Locate the cell with the specified text and output its [x, y] center coordinate. 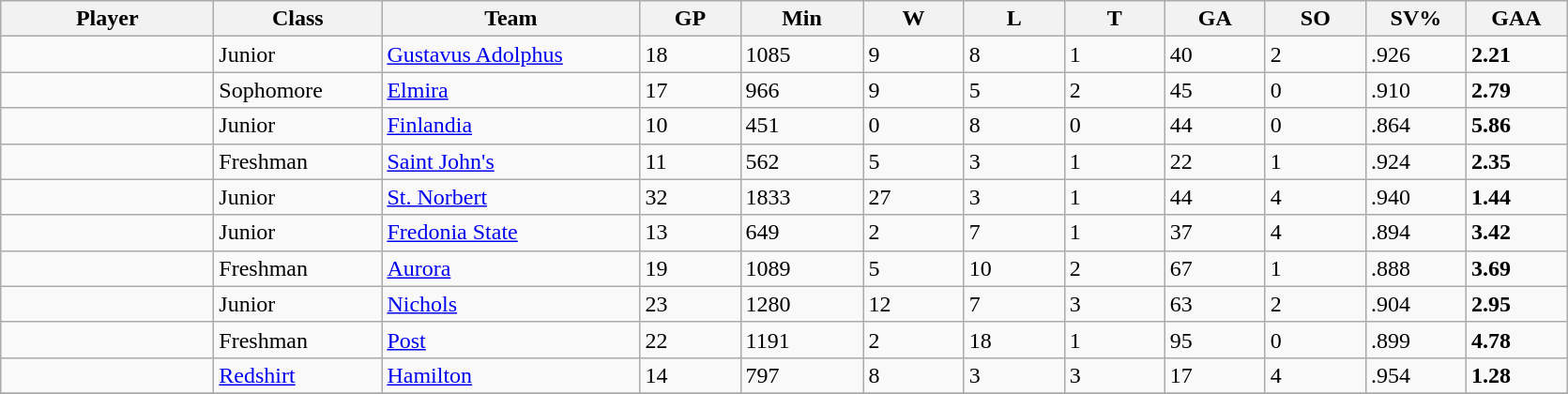
13 [691, 233]
95 [1214, 340]
1280 [801, 304]
GP [691, 19]
67 [1214, 268]
32 [691, 197]
T [1115, 19]
1191 [801, 340]
Sophomore [298, 90]
SV% [1415, 19]
5.86 [1516, 126]
.899 [1415, 340]
Saint John's [510, 161]
562 [801, 161]
14 [691, 375]
63 [1214, 304]
45 [1214, 90]
Gustavus Adolphus [510, 54]
1.28 [1516, 375]
.940 [1415, 197]
Fredonia State [510, 233]
19 [691, 268]
40 [1214, 54]
4.78 [1516, 340]
L [1013, 19]
12 [914, 304]
3.69 [1516, 268]
37 [1214, 233]
649 [801, 233]
.954 [1415, 375]
Redshirt [298, 375]
.888 [1415, 268]
3.42 [1516, 233]
.926 [1415, 54]
Nichols [510, 304]
797 [801, 375]
.894 [1415, 233]
Team [510, 19]
2.95 [1516, 304]
GAA [1516, 19]
11 [691, 161]
Hamilton [510, 375]
1089 [801, 268]
2.21 [1516, 54]
.924 [1415, 161]
W [914, 19]
451 [801, 126]
Player [107, 19]
2.79 [1516, 90]
23 [691, 304]
.910 [1415, 90]
1085 [801, 54]
Min [801, 19]
1.44 [1516, 197]
Class [298, 19]
Elmira [510, 90]
966 [801, 90]
.904 [1415, 304]
Aurora [510, 268]
GA [1214, 19]
Finlandia [510, 126]
2.35 [1516, 161]
St. Norbert [510, 197]
.864 [1415, 126]
Post [510, 340]
1833 [801, 197]
27 [914, 197]
SO [1316, 19]
